Scan for the cell matching the given text and deliver its (x, y) coordinate at center. 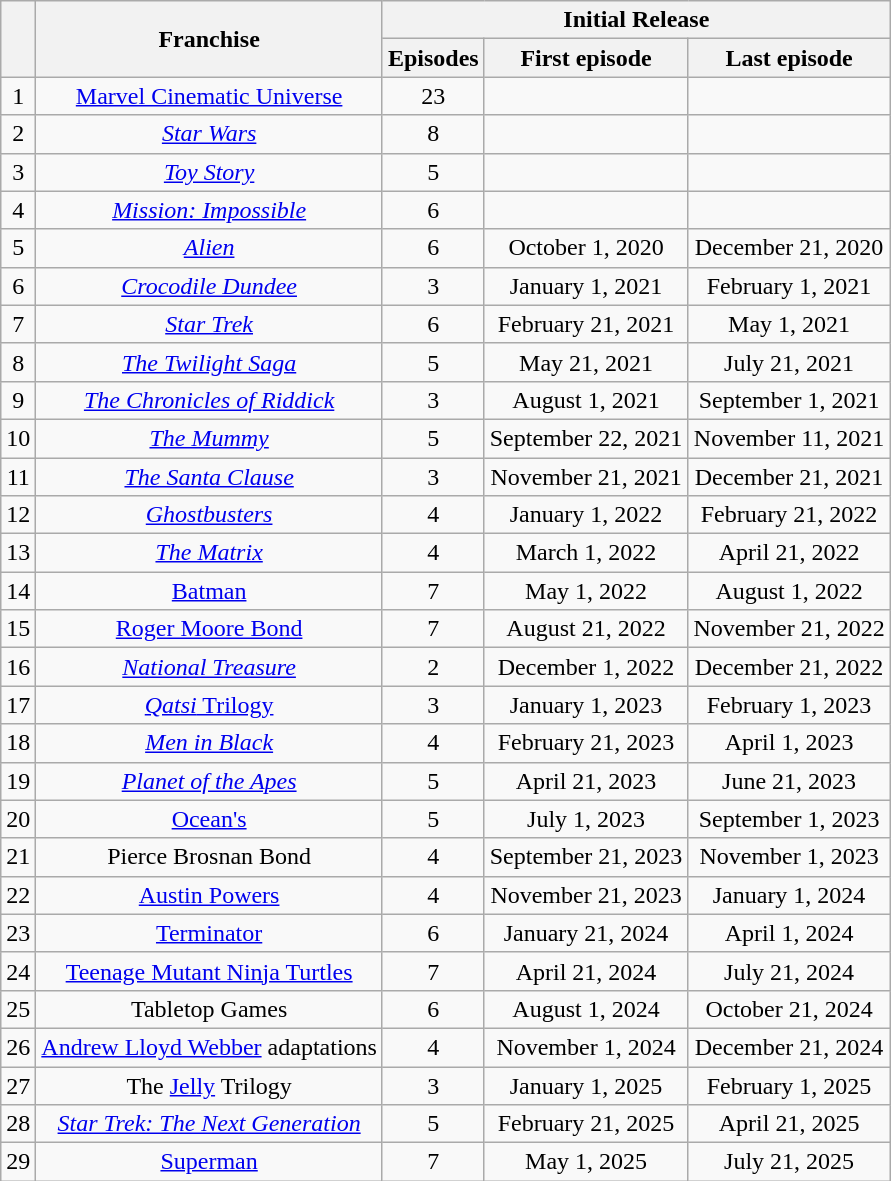
National Treasure (210, 667)
August 1, 2024 (586, 1009)
Toy Story (210, 172)
April 21, 2022 (789, 553)
Crocodile Dundee (210, 286)
Batman (210, 591)
Roger Moore Bond (210, 629)
The Twilight Saga (210, 362)
September 1, 2023 (789, 819)
April 21, 2025 (789, 1124)
The Chronicles of Riddick (210, 400)
27 (18, 1085)
November 1, 2023 (789, 857)
Qatsi Trilogy (210, 705)
Franchise (210, 39)
March 1, 2022 (586, 553)
October 1, 2020 (586, 248)
Star Wars (210, 134)
February 1, 2021 (789, 286)
September 1, 2021 (789, 400)
28 (18, 1124)
26 (18, 1047)
November 21, 2022 (789, 629)
July 1, 2023 (586, 819)
22 (18, 895)
December 21, 2021 (789, 477)
November 21, 2021 (586, 477)
Star Trek (210, 324)
Men in Black (210, 743)
First episode (586, 58)
April 21, 2023 (586, 781)
The Santa Clause (210, 477)
December 21, 2024 (789, 1047)
January 21, 2024 (586, 933)
Ghostbusters (210, 515)
Teenage Mutant Ninja Turtles (210, 971)
May 1, 2025 (586, 1162)
July 21, 2024 (789, 971)
April 1, 2023 (789, 743)
February 1, 2023 (789, 705)
17 (18, 705)
November 21, 2023 (586, 895)
February 1, 2025 (789, 1085)
13 (18, 553)
24 (18, 971)
Star Trek: The Next Generation (210, 1124)
11 (18, 477)
29 (18, 1162)
August 21, 2022 (586, 629)
June 21, 2023 (789, 781)
November 1, 2024 (586, 1047)
12 (18, 515)
18 (18, 743)
January 1, 2021 (586, 286)
January 1, 2024 (789, 895)
The Mummy (210, 438)
July 21, 2021 (789, 362)
February 21, 2021 (586, 324)
Mission: Impossible (210, 210)
Terminator (210, 933)
July 21, 2025 (789, 1162)
21 (18, 857)
Last episode (789, 58)
Marvel Cinematic Universe (210, 96)
Tabletop Games (210, 1009)
December 1, 2022 (586, 667)
1 (18, 96)
August 1, 2022 (789, 591)
10 (18, 438)
May 21, 2021 (586, 362)
Andrew Lloyd Webber adaptations (210, 1047)
December 21, 2022 (789, 667)
Alien (210, 248)
25 (18, 1009)
9 (18, 400)
February 21, 2022 (789, 515)
16 (18, 667)
October 21, 2024 (789, 1009)
Ocean's (210, 819)
September 21, 2023 (586, 857)
February 21, 2023 (586, 743)
December 21, 2020 (789, 248)
The Matrix (210, 553)
November 11, 2021 (789, 438)
15 (18, 629)
January 1, 2023 (586, 705)
Episodes (433, 58)
May 1, 2022 (586, 591)
Pierce Brosnan Bond (210, 857)
The Jelly Trilogy (210, 1085)
January 1, 2025 (586, 1085)
February 21, 2025 (586, 1124)
January 1, 2022 (586, 515)
August 1, 2021 (586, 400)
Superman (210, 1162)
14 (18, 591)
Austin Powers (210, 895)
19 (18, 781)
April 1, 2024 (789, 933)
Initial Release (636, 20)
September 22, 2021 (586, 438)
May 1, 2021 (789, 324)
Planet of the Apes (210, 781)
April 21, 2024 (586, 971)
20 (18, 819)
